Return (x, y) of the center of cell containing provided text 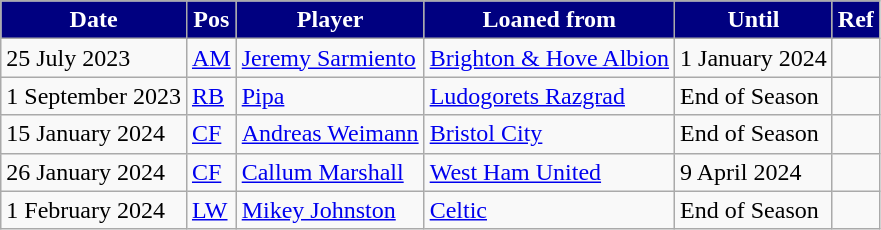
Brighton & Hove Albion (549, 58)
AM (211, 58)
Callum Marshall (330, 172)
Loaned from (549, 20)
Player (330, 20)
15 January 2024 (94, 134)
9 April 2024 (754, 172)
Date (94, 20)
Celtic (549, 210)
26 January 2024 (94, 172)
1 January 2024 (754, 58)
Ludogorets Razgrad (549, 96)
Pos (211, 20)
25 July 2023 (94, 58)
Jeremy Sarmiento (330, 58)
RB (211, 96)
Andreas Weimann (330, 134)
Until (754, 20)
Bristol City (549, 134)
Ref (856, 20)
Mikey Johnston (330, 210)
1 September 2023 (94, 96)
LW (211, 210)
1 February 2024 (94, 210)
West Ham United (549, 172)
Pipa (330, 96)
